From the cell containing the given text, extract its center point as [X, Y] coordinate. 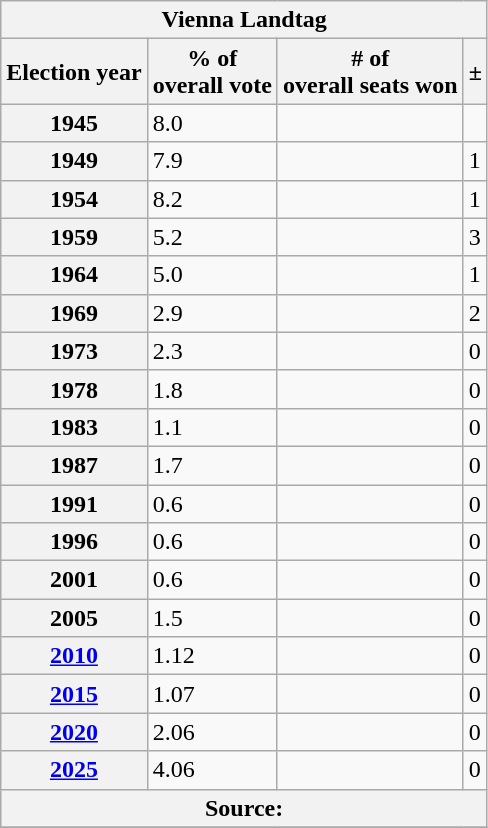
1949 [74, 161]
1959 [74, 237]
1987 [74, 465]
% ofoverall vote [212, 72]
8.0 [212, 123]
Source: [244, 808]
Vienna Landtag [244, 20]
8.2 [212, 199]
± [475, 72]
7.9 [212, 161]
2015 [74, 694]
2 [475, 313]
1.1 [212, 427]
2005 [74, 618]
5.2 [212, 237]
2.3 [212, 351]
1.07 [212, 694]
1978 [74, 389]
3 [475, 237]
2001 [74, 580]
1964 [74, 275]
2.06 [212, 732]
1954 [74, 199]
# ofoverall seats won [370, 72]
1983 [74, 427]
1.5 [212, 618]
1996 [74, 542]
2010 [74, 656]
1945 [74, 123]
1.12 [212, 656]
2020 [74, 732]
1969 [74, 313]
1.8 [212, 389]
Election year [74, 72]
1.7 [212, 465]
2025 [74, 770]
5.0 [212, 275]
1991 [74, 503]
1973 [74, 351]
2.9 [212, 313]
4.06 [212, 770]
